Return the (X, Y) coordinate for the center point of the cell that contains the specified text.  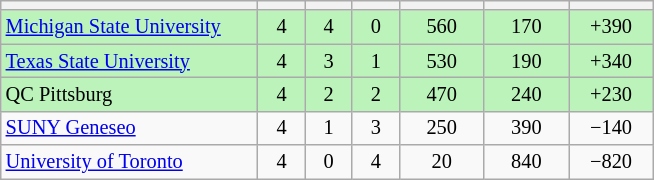
Michigan State University (130, 27)
20 (442, 162)
840 (526, 162)
+390 (612, 27)
560 (442, 27)
240 (526, 94)
190 (526, 61)
+340 (612, 61)
170 (526, 27)
University of Toronto (130, 162)
390 (526, 128)
−140 (612, 128)
470 (442, 94)
530 (442, 61)
+230 (612, 94)
−820 (612, 162)
250 (442, 128)
QC Pittsburg (130, 94)
SUNY Geneseo (130, 128)
Texas State University (130, 61)
